Pinpoint the cell where the given text exists, returning its (X, Y) midpoint coordinate. 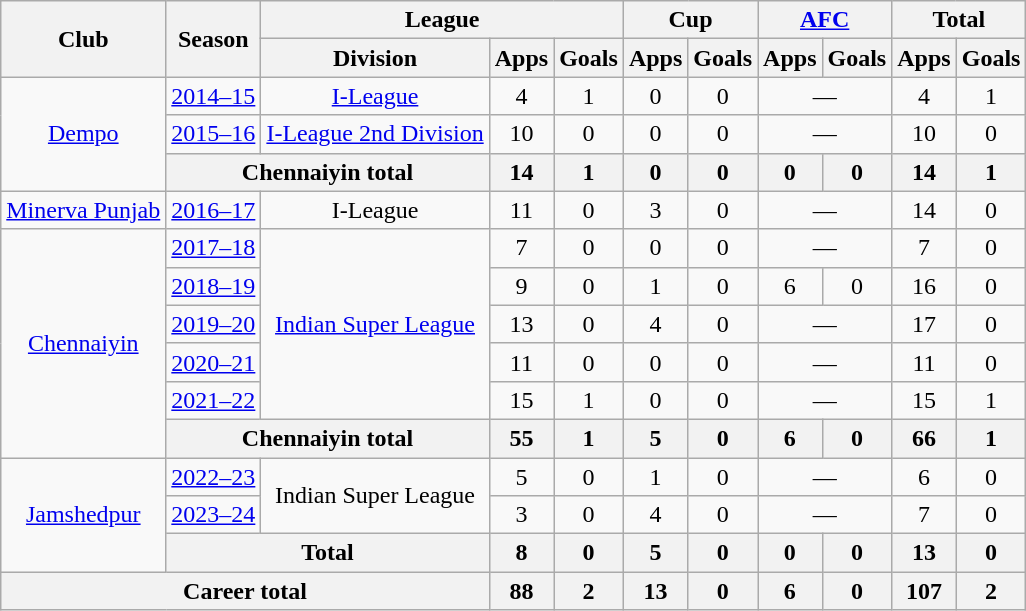
I-League 2nd Division (375, 134)
88 (521, 591)
66 (924, 438)
107 (924, 591)
Career total (245, 591)
Division (375, 58)
17 (924, 324)
Chennaiyin (84, 343)
9 (521, 286)
Cup (690, 20)
2022–23 (214, 477)
Season (214, 39)
Jamshedpur (84, 515)
2021–22 (214, 400)
55 (521, 438)
2016–17 (214, 210)
2019–20 (214, 324)
AFC (825, 20)
League (442, 20)
8 (521, 553)
2017–18 (214, 248)
Minerva Punjab (84, 210)
Dempo (84, 134)
2020–21 (214, 362)
Club (84, 39)
2023–24 (214, 515)
2015–16 (214, 134)
2018–19 (214, 286)
2014–15 (214, 96)
16 (924, 286)
